Return [x, y] of the center of cell containing provided text 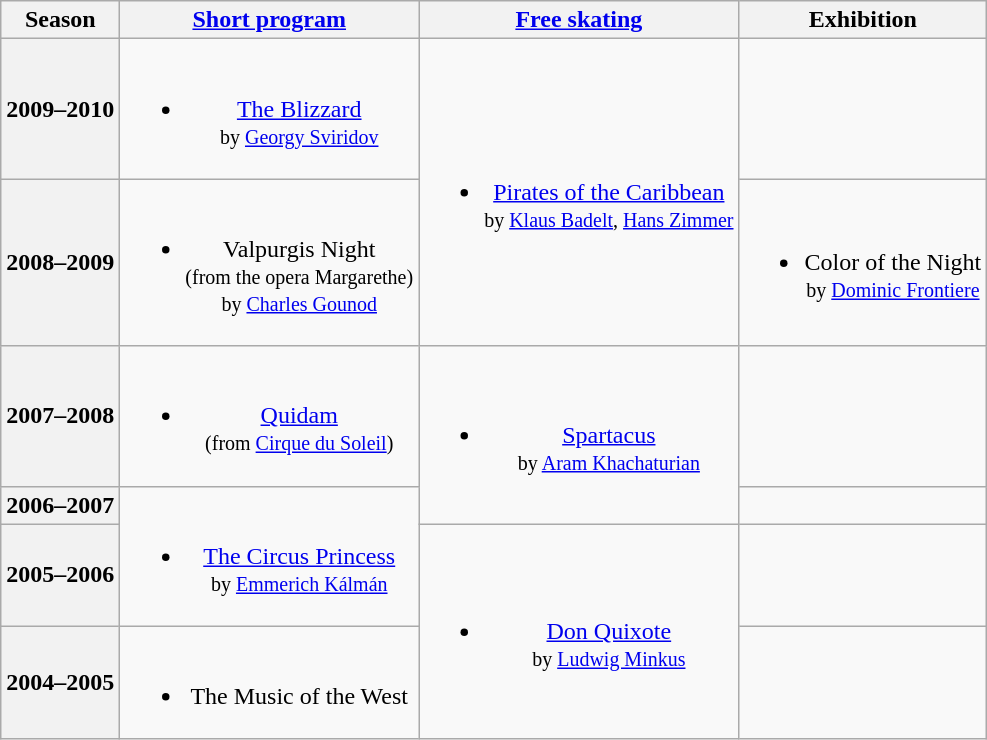
The Blizzard by Georgy Sviridov [270, 109]
Quidam (from Cirque du Soleil) [270, 416]
Free skating [579, 20]
Exhibition [863, 20]
Short program [270, 20]
Valpurgis Night (from the opera Margarethe) by Charles Gounod [270, 262]
2007–2008 [60, 416]
2008–2009 [60, 262]
2005–2006 [60, 575]
Color of the Night by Dominic Frontiere [863, 262]
The Music of the West [270, 682]
Spartacus by Aram Khachaturian [579, 435]
2009–2010 [60, 109]
2006–2007 [60, 505]
Don Quixote by Ludwig Minkus [579, 632]
Season [60, 20]
The Circus Princess by Emmerich Kálmán [270, 556]
2004–2005 [60, 682]
Pirates of the Caribbean by Klaus Badelt, Hans Zimmer [579, 192]
